Output the (X, Y) coordinate of the center of the cell containing the given text.  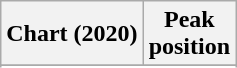
Peakposition (189, 34)
Chart (2020) (72, 34)
